Determine the [x, y] coordinate at the center of the cell enclosing the given text.  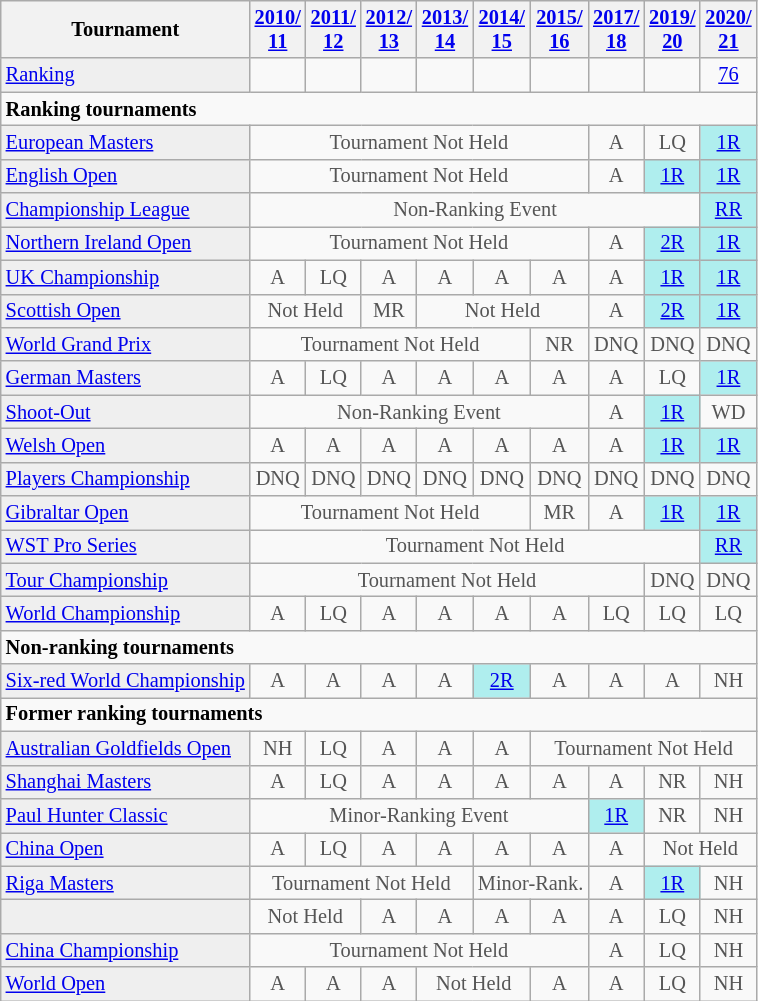
2012/13 [389, 29]
Scottish Open [126, 311]
Six-red World Championship [126, 681]
Players Championship [126, 479]
Ranking [126, 75]
World Open [126, 984]
2015/16 [560, 29]
Ranking tournaments [379, 109]
English Open [126, 176]
2017/18 [616, 29]
German Masters [126, 378]
Former ranking tournaments [379, 714]
Gibraltar Open [126, 513]
Australian Goldfields Open [126, 748]
Championship League [126, 210]
76 [728, 75]
World Grand Prix [126, 344]
China Open [126, 849]
WD [728, 412]
European Masters [126, 142]
Tour Championship [126, 580]
Riga Masters [126, 883]
Northern Ireland Open [126, 243]
Shanghai Masters [126, 782]
China Championship [126, 950]
Minor-Ranking Event [419, 815]
2020/21 [728, 29]
Non-ranking tournaments [379, 647]
Welsh Open [126, 445]
2013/14 [445, 29]
2014/15 [502, 29]
2019/20 [672, 29]
Tournament [126, 29]
UK Championship [126, 277]
Paul Hunter Classic [126, 815]
World Championship [126, 613]
WST Pro Series [126, 546]
2011/12 [334, 29]
Shoot-Out [126, 412]
2010/11 [278, 29]
Minor-Rank. [530, 883]
